Return [x, y] of the center of cell containing provided text 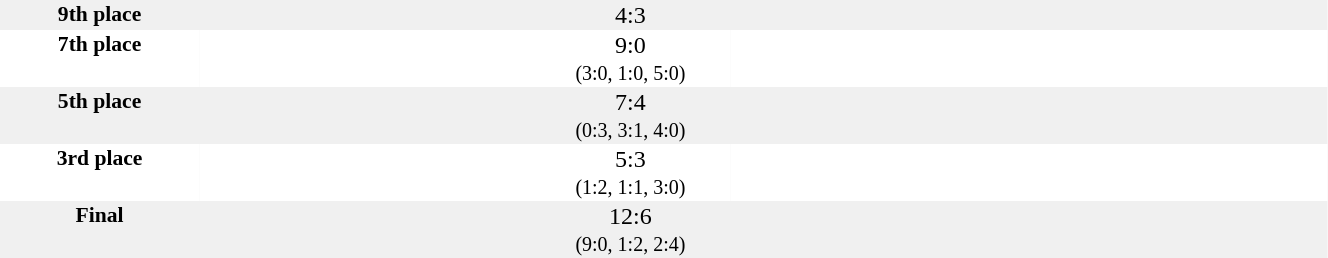
7th place [100, 58]
9th place [100, 15]
7:4(0:3, 3:1, 4:0) [630, 116]
9:0(3:0, 1:0, 5:0) [630, 58]
4:3 [630, 15]
5th place [100, 116]
3rd place [100, 172]
12:6(9:0, 1:2, 2:4) [630, 230]
Final [100, 230]
5:3(1:2, 1:1, 3:0) [630, 172]
